Pinpoint the cell where the given text exists, returning its [X, Y] midpoint coordinate. 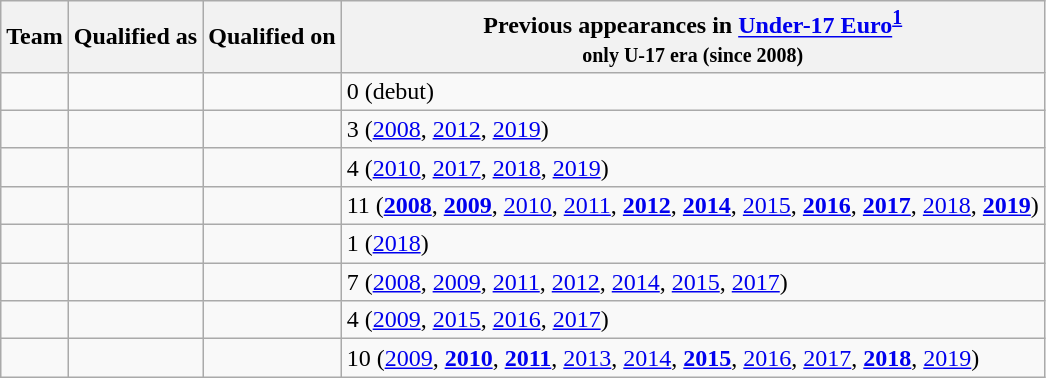
0 (debut) [692, 91]
1 (2018) [692, 244]
11 (2008, 2009, 2010, 2011, 2012, 2014, 2015, 2016, 2017, 2018, 2019) [692, 205]
Previous appearances in Under-17 Euro1only U-17 era (since 2008) [692, 37]
10 (2009, 2010, 2011, 2013, 2014, 2015, 2016, 2017, 2018, 2019) [692, 358]
7 (2008, 2009, 2011, 2012, 2014, 2015, 2017) [692, 282]
Team [35, 37]
3 (2008, 2012, 2019) [692, 129]
Qualified on [272, 37]
Qualified as [135, 37]
4 (2010, 2017, 2018, 2019) [692, 167]
4 (2009, 2015, 2016, 2017) [692, 320]
